Locate the cell with the specified text and output its [x, y] center coordinate. 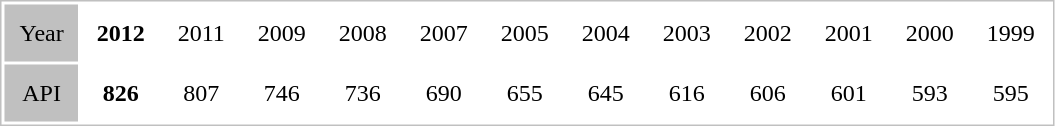
2003 [687, 32]
API [41, 92]
645 [606, 92]
2007 [444, 32]
2004 [606, 32]
2012 [121, 32]
Year [41, 32]
2002 [768, 32]
2000 [930, 32]
655 [525, 92]
807 [202, 92]
593 [930, 92]
601 [849, 92]
736 [363, 92]
746 [282, 92]
2008 [363, 32]
2005 [525, 32]
1999 [1011, 32]
2001 [849, 32]
2009 [282, 32]
826 [121, 92]
2011 [202, 32]
690 [444, 92]
606 [768, 92]
616 [687, 92]
595 [1011, 92]
